Capture the cell that displays the provided text and extract its (X, Y) central coordinate. 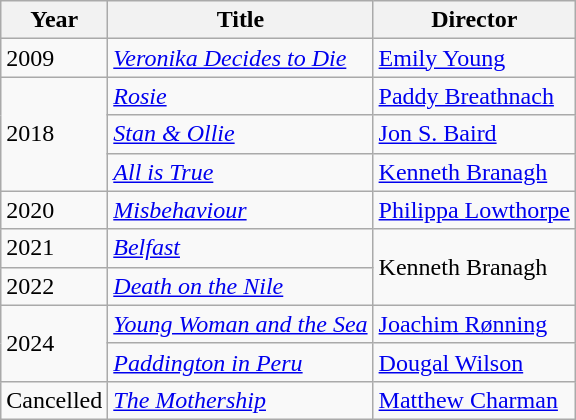
2024 (54, 343)
Misbehaviour (240, 210)
All is True (240, 172)
Rosie (240, 96)
2020 (54, 210)
Death on the Nile (240, 286)
Dougal Wilson (474, 362)
2009 (54, 58)
Jon S. Baird (474, 134)
Veronika Decides to Die (240, 58)
Year (54, 20)
2021 (54, 248)
Emily Young (474, 58)
Belfast (240, 248)
2018 (54, 134)
2022 (54, 286)
Cancelled (54, 400)
Matthew Charman (474, 400)
Young Woman and the Sea (240, 324)
Joachim Rønning (474, 324)
Stan & Ollie (240, 134)
Philippa Lowthorpe (474, 210)
Paddington in Peru (240, 362)
Title (240, 20)
The Mothership (240, 400)
Director (474, 20)
Paddy Breathnach (474, 96)
